Determine the (x, y) coordinate at the center of the cell enclosing the given text.  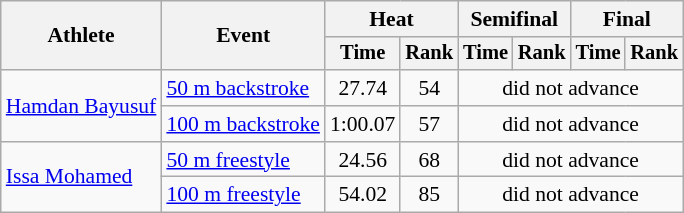
50 m freestyle (243, 160)
Athlete (82, 36)
Issa Mohamed (82, 178)
Hamdan Bayusuf (82, 106)
85 (429, 195)
Event (243, 36)
54 (429, 88)
100 m backstroke (243, 124)
100 m freestyle (243, 195)
Semifinal (514, 19)
1:00.07 (362, 124)
Final (627, 19)
57 (429, 124)
54.02 (362, 195)
24.56 (362, 160)
Heat (392, 19)
68 (429, 160)
50 m backstroke (243, 88)
27.74 (362, 88)
